Scan for the cell matching the given text and deliver its [x, y] coordinate at center. 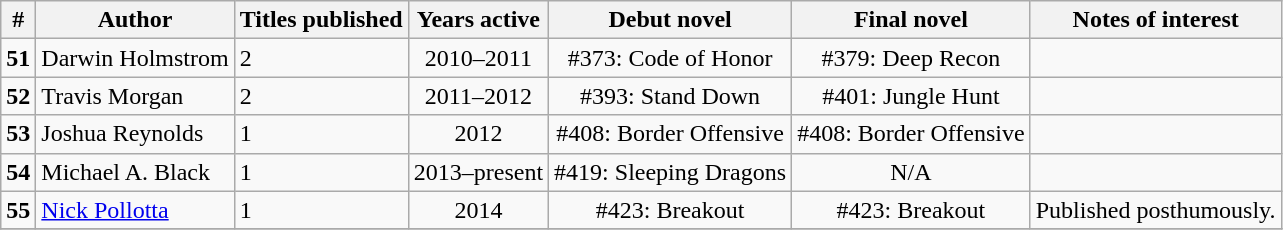
#373: Code of Honor [670, 58]
#379: Deep Recon [912, 58]
55 [18, 210]
51 [18, 58]
2013–present [478, 172]
Titles published [321, 20]
2014 [478, 210]
#393: Stand Down [670, 96]
Joshua Reynolds [135, 134]
54 [18, 172]
Debut novel [670, 20]
52 [18, 96]
2012 [478, 134]
N/A [912, 172]
Notes of interest [1156, 20]
2010–2011 [478, 58]
#401: Jungle Hunt [912, 96]
53 [18, 134]
Darwin Holmstrom [135, 58]
Nick Pollotta [135, 210]
#419: Sleeping Dragons [670, 172]
Travis Morgan [135, 96]
Author [135, 20]
Michael A. Black [135, 172]
# [18, 20]
2011–2012 [478, 96]
Published posthumously. [1156, 210]
Final novel [912, 20]
Years active [478, 20]
